Return the (x, y) coordinate for the center point of the cell that contains the specified text.  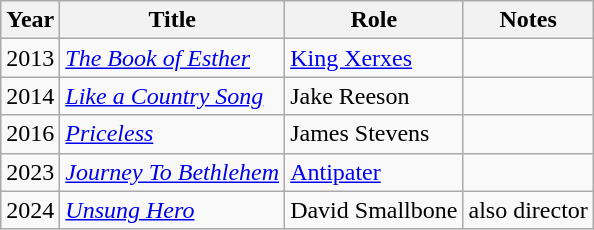
James Stevens (374, 134)
Jake Reeson (374, 96)
Year (30, 20)
2013 (30, 58)
Antipater (374, 172)
Title (172, 20)
2023 (30, 172)
Journey To Bethlehem (172, 172)
The Book of Esther (172, 58)
Unsung Hero (172, 210)
2014 (30, 96)
David Smallbone (374, 210)
Like a Country Song (172, 96)
also director (528, 210)
2024 (30, 210)
King Xerxes (374, 58)
Role (374, 20)
Notes (528, 20)
Priceless (172, 134)
2016 (30, 134)
